Pinpoint the cell where the given text exists, returning its (X, Y) midpoint coordinate. 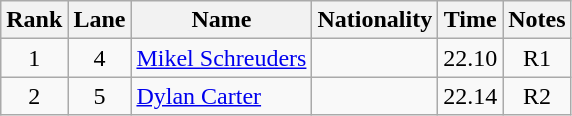
Lane (100, 20)
1 (34, 58)
4 (100, 58)
Name (222, 20)
5 (100, 96)
R1 (537, 58)
Time (470, 20)
22.14 (470, 96)
Dylan Carter (222, 96)
R2 (537, 96)
Nationality (375, 20)
Mikel Schreuders (222, 58)
2 (34, 96)
Rank (34, 20)
Notes (537, 20)
22.10 (470, 58)
